Find where the given text appears and provide that cell's center as [X, Y] coordinate. 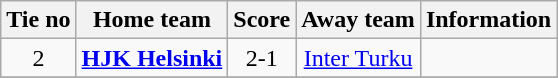
Score [262, 20]
Tie no [38, 20]
Inter Turku [358, 58]
Information [488, 20]
Home team [152, 20]
2 [38, 58]
HJK Helsinki [152, 58]
Away team [358, 20]
2-1 [262, 58]
